Detect which cell encompasses the target text, then output its (x, y) center coordinate. 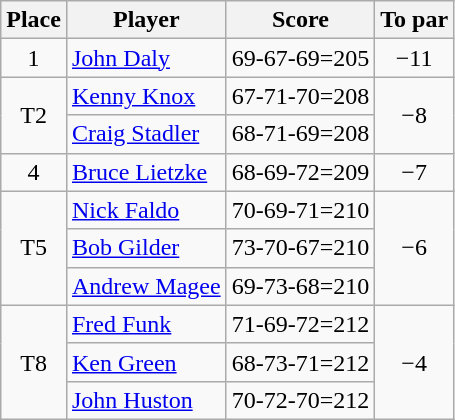
Kenny Knox (146, 96)
Craig Stadler (146, 134)
70-72-70=212 (300, 400)
−11 (414, 58)
Bob Gilder (146, 248)
73-70-67=210 (300, 248)
68-69-72=209 (300, 172)
John Daly (146, 58)
68-73-71=212 (300, 362)
John Huston (146, 400)
Andrew Magee (146, 286)
−7 (414, 172)
To par (414, 20)
−6 (414, 248)
70-69-71=210 (300, 210)
Bruce Lietzke (146, 172)
67-71-70=208 (300, 96)
−4 (414, 362)
Fred Funk (146, 324)
Nick Faldo (146, 210)
71-69-72=212 (300, 324)
69-73-68=210 (300, 286)
Score (300, 20)
T5 (34, 248)
69-67-69=205 (300, 58)
−8 (414, 115)
T2 (34, 115)
Player (146, 20)
T8 (34, 362)
68-71-69=208 (300, 134)
Place (34, 20)
1 (34, 58)
Ken Green (146, 362)
4 (34, 172)
